From the cell containing the given text, extract its center point as [X, Y] coordinate. 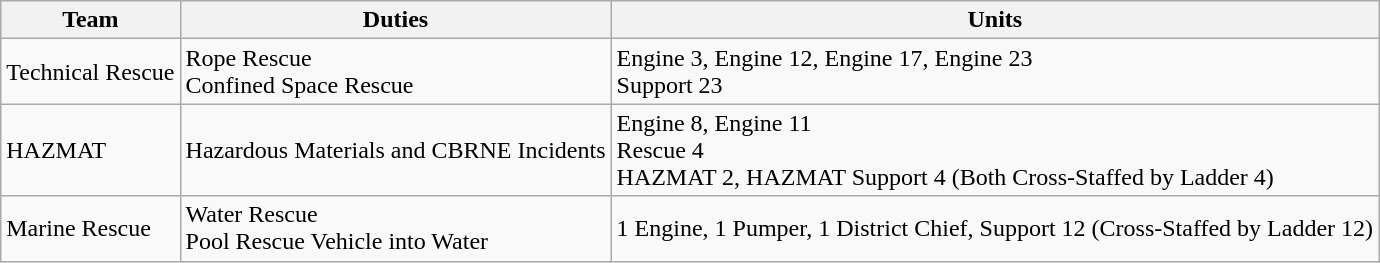
Engine 3, Engine 12, Engine 17, Engine 23Support 23 [995, 72]
Technical Rescue [90, 72]
HAZMAT [90, 150]
Units [995, 20]
Rope RescueConfined Space Rescue [396, 72]
Engine 8, Engine 11Rescue 4HAZMAT 2, HAZMAT Support 4 (Both Cross-Staffed by Ladder 4) [995, 150]
Water RescuePool Rescue Vehicle into Water [396, 228]
Marine Rescue [90, 228]
1 Engine, 1 Pumper, 1 District Chief, Support 12 (Cross-Staffed by Ladder 12) [995, 228]
Team [90, 20]
Hazardous Materials and CBRNE Incidents [396, 150]
Duties [396, 20]
